Locate the cell with the specified text and output its (x, y) center coordinate. 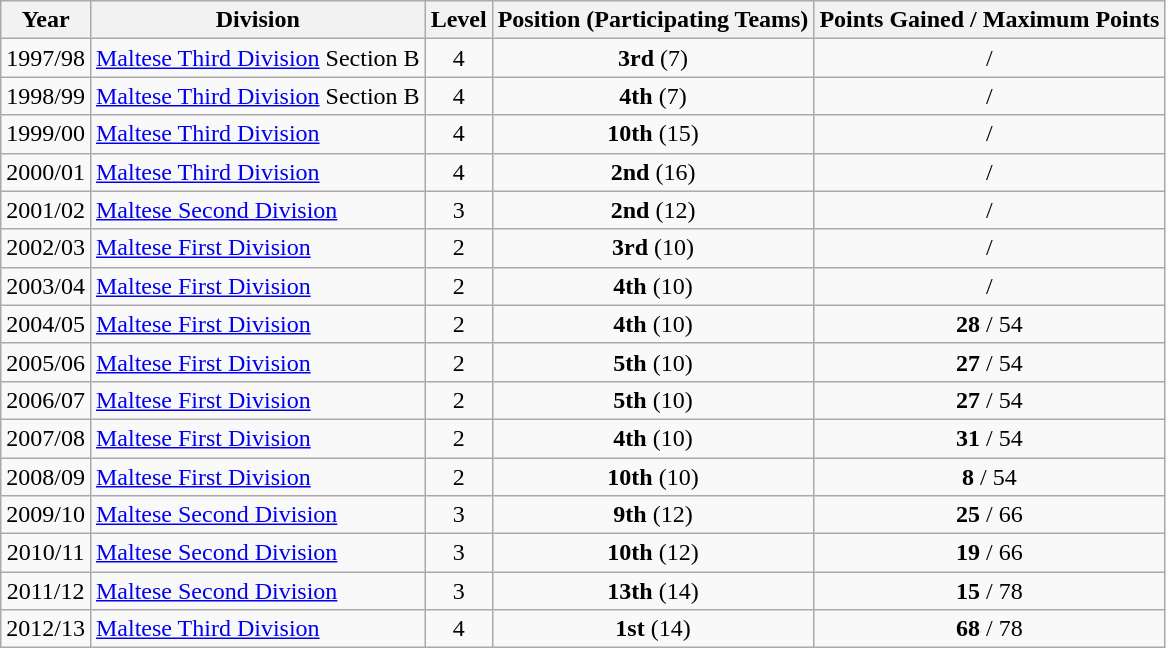
1st (14) (653, 629)
2005/06 (46, 362)
Position (Participating Teams) (653, 20)
10th (15) (653, 134)
15 / 78 (990, 591)
19 / 66 (990, 553)
Level (458, 20)
2010/11 (46, 553)
1997/98 (46, 58)
2nd (12) (653, 210)
2007/08 (46, 438)
10th (12) (653, 553)
2009/10 (46, 515)
Points Gained / Maximum Points (990, 20)
2003/04 (46, 286)
25 / 66 (990, 515)
2012/13 (46, 629)
Division (258, 20)
1999/00 (46, 134)
1998/99 (46, 96)
13th (14) (653, 591)
10th (10) (653, 477)
2008/09 (46, 477)
9th (12) (653, 515)
8 / 54 (990, 477)
4th (7) (653, 96)
2000/01 (46, 172)
2006/07 (46, 400)
2001/02 (46, 210)
3rd (7) (653, 58)
3rd (10) (653, 248)
2nd (16) (653, 172)
Year (46, 20)
31 / 54 (990, 438)
28 / 54 (990, 324)
2011/12 (46, 591)
2004/05 (46, 324)
2002/03 (46, 248)
68 / 78 (990, 629)
